Locate the cell with the specified text and output its (X, Y) center coordinate. 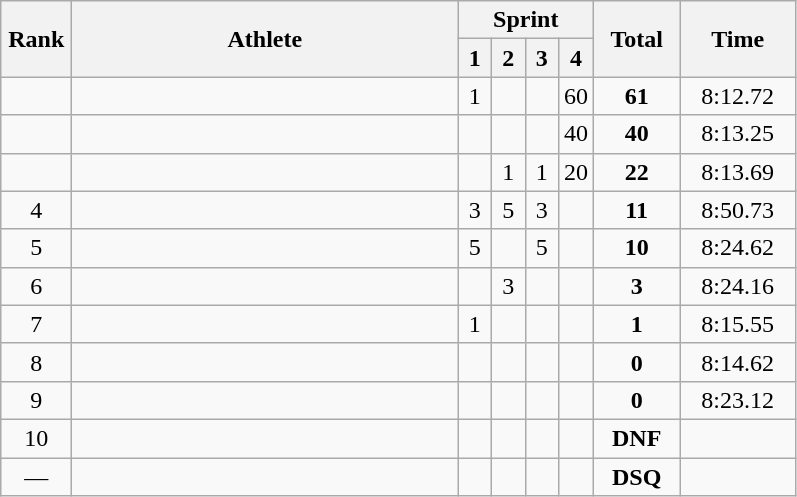
8:14.62 (738, 362)
Rank (36, 39)
8:13.25 (738, 134)
6 (36, 286)
61 (637, 96)
22 (637, 172)
Sprint (526, 20)
Total (637, 39)
Athlete (265, 39)
8:23.12 (738, 400)
8:15.55 (738, 324)
7 (36, 324)
— (36, 477)
8:24.62 (738, 248)
8:12.72 (738, 96)
8:50.73 (738, 210)
9 (36, 400)
8:13.69 (738, 172)
DNF (637, 438)
Time (738, 39)
8:24.16 (738, 286)
60 (576, 96)
11 (637, 210)
2 (508, 58)
20 (576, 172)
8 (36, 362)
DSQ (637, 477)
